Locate the cell with the specified text and output its (X, Y) center coordinate. 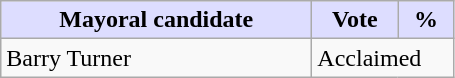
Mayoral candidate (156, 20)
Vote (355, 20)
Barry Turner (156, 58)
% (426, 20)
Acclaimed (383, 58)
